Determine the (x, y) coordinate at the center of the cell enclosing the given text.  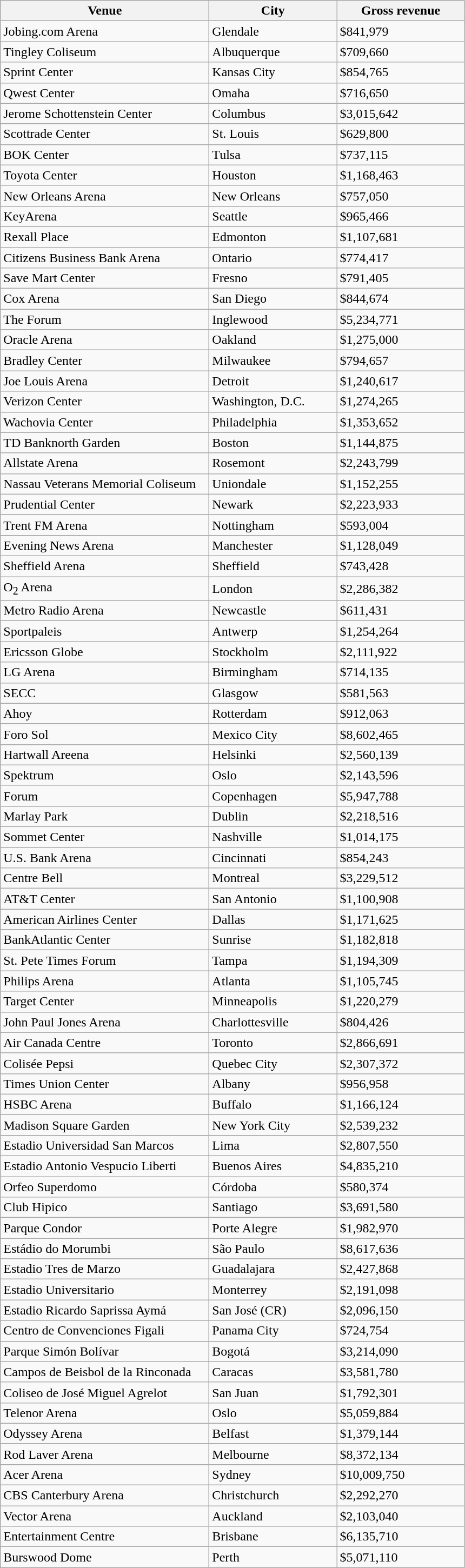
Orfeo Superdomo (105, 1187)
SECC (105, 693)
$2,191,098 (401, 1290)
Nashville (273, 837)
Rod Laver Arena (105, 1454)
Mexico City (273, 734)
$2,427,868 (401, 1269)
Guadalajara (273, 1269)
Tampa (273, 960)
Estadio Universidad San Marcos (105, 1145)
San Diego (273, 299)
$1,105,745 (401, 981)
$593,004 (401, 525)
$2,560,139 (401, 755)
Gross revenue (401, 11)
Kansas City (273, 72)
$854,765 (401, 72)
$841,979 (401, 31)
Antwerp (273, 631)
Coliseo de José Miguel Agrelot (105, 1392)
Copenhagen (273, 796)
Córdoba (273, 1187)
American Airlines Center (105, 919)
$956,958 (401, 1084)
Colisée Pepsi (105, 1063)
Quebec City (273, 1063)
Forum (105, 796)
Albuquerque (273, 52)
Houston (273, 175)
Campos de Beisbol de la Rinconada (105, 1372)
Columbus (273, 114)
Times Union Center (105, 1084)
Sprint Center (105, 72)
$844,674 (401, 299)
Centro de Convenciones Figali (105, 1331)
Ontario (273, 258)
Spektrum (105, 775)
St. Louis (273, 134)
Centre Bell (105, 878)
Estadio Universitario (105, 1290)
Lima (273, 1145)
Air Canada Centre (105, 1043)
$2,218,516 (401, 816)
John Paul Jones Arena (105, 1022)
The Forum (105, 319)
$737,115 (401, 155)
Manchester (273, 545)
Belfast (273, 1433)
Sommet Center (105, 837)
Trent FM Arena (105, 525)
Monterrey (273, 1290)
Washington, D.C. (273, 402)
$1,128,049 (401, 545)
$580,374 (401, 1187)
Stockholm (273, 652)
Rotterdam (273, 713)
$1,982,970 (401, 1228)
Porte Alegre (273, 1228)
London (273, 588)
Odyssey Arena (105, 1433)
$791,405 (401, 278)
Ahoy (105, 713)
$8,372,134 (401, 1454)
Entertainment Centre (105, 1537)
San Antonio (273, 899)
Minneapolis (273, 1002)
$1,168,463 (401, 175)
$2,307,372 (401, 1063)
LG Arena (105, 672)
Parque Simón Bolívar (105, 1351)
Melbourne (273, 1454)
São Paulo (273, 1249)
Parque Condor (105, 1228)
$1,182,818 (401, 940)
Milwaukee (273, 361)
$2,243,799 (401, 463)
Omaha (273, 93)
$743,428 (401, 566)
Ericsson Globe (105, 652)
Toronto (273, 1043)
$1,254,264 (401, 631)
Sportpaleis (105, 631)
Sheffield (273, 566)
Sydney (273, 1474)
$2,292,270 (401, 1496)
$2,807,550 (401, 1145)
$1,014,175 (401, 837)
Club Hipico (105, 1207)
Wachovia Center (105, 422)
$2,111,922 (401, 652)
Toyota Center (105, 175)
Christchurch (273, 1496)
$1,240,617 (401, 381)
$2,143,596 (401, 775)
Estadio Ricardo Saprissa Aymá (105, 1310)
$757,050 (401, 196)
Cincinnati (273, 858)
$3,229,512 (401, 878)
$2,103,040 (401, 1516)
Jerome Schottenstein Center (105, 114)
Tulsa (273, 155)
$2,539,232 (401, 1125)
Philadelphia (273, 422)
Charlottesville (273, 1022)
$629,800 (401, 134)
$774,417 (401, 258)
Buffalo (273, 1104)
Tingley Coliseum (105, 52)
Birmingham (273, 672)
AT&T Center (105, 899)
Qwest Center (105, 93)
$1,274,265 (401, 402)
Sheffield Arena (105, 566)
Caracas (273, 1372)
$1,379,144 (401, 1433)
$3,691,580 (401, 1207)
Metro Radio Arena (105, 611)
Target Center (105, 1002)
Philips Arena (105, 981)
TD Banknorth Garden (105, 443)
Helsinki (273, 755)
$1,171,625 (401, 919)
San Juan (273, 1392)
Rosemont (273, 463)
City (273, 11)
$2,286,382 (401, 588)
$714,135 (401, 672)
$709,660 (401, 52)
Estadio Tres de Marzo (105, 1269)
Save Mart Center (105, 278)
Sunrise (273, 940)
$1,144,875 (401, 443)
New Orleans Arena (105, 196)
$3,581,780 (401, 1372)
$2,223,933 (401, 504)
BOK Center (105, 155)
Prudential Center (105, 504)
$1,107,681 (401, 237)
$8,602,465 (401, 734)
$8,617,636 (401, 1249)
Newark (273, 504)
$5,234,771 (401, 319)
Dublin (273, 816)
San José (CR) (273, 1310)
$2,866,691 (401, 1043)
Burswood Dome (105, 1557)
St. Pete Times Forum (105, 960)
Marlay Park (105, 816)
Acer Arena (105, 1474)
Jobing.com Arena (105, 31)
$2,096,150 (401, 1310)
$1,100,908 (401, 899)
Rexall Place (105, 237)
Allstate Arena (105, 463)
New Orleans (273, 196)
U.S. Bank Arena (105, 858)
Verizon Center (105, 402)
Oakland (273, 340)
Foro Sol (105, 734)
$1,166,124 (401, 1104)
Evening News Arena (105, 545)
Perth (273, 1557)
$4,835,210 (401, 1166)
$581,563 (401, 693)
Edmonton (273, 237)
Nassau Veterans Memorial Coliseum (105, 484)
$5,947,788 (401, 796)
Glasgow (273, 693)
Citizens Business Bank Arena (105, 258)
Brisbane (273, 1537)
$1,353,652 (401, 422)
Glendale (273, 31)
Madison Square Garden (105, 1125)
Auckland (273, 1516)
Fresno (273, 278)
Oracle Arena (105, 340)
Bradley Center (105, 361)
KeyArena (105, 216)
Buenos Aires (273, 1166)
Hartwall Areena (105, 755)
Bogotá (273, 1351)
$716,650 (401, 93)
Santiago (273, 1207)
$854,243 (401, 858)
Joe Louis Arena (105, 381)
$10,009,750 (401, 1474)
Boston (273, 443)
Dallas (273, 919)
$6,135,710 (401, 1537)
O2 Arena (105, 588)
Atlanta (273, 981)
$1,275,000 (401, 340)
$1,194,309 (401, 960)
$794,657 (401, 361)
Estadio Antonio Vespucio Liberti (105, 1166)
$804,426 (401, 1022)
Montreal (273, 878)
$1,792,301 (401, 1392)
$724,754 (401, 1331)
Detroit (273, 381)
HSBC Arena (105, 1104)
CBS Canterbury Arena (105, 1496)
Cox Arena (105, 299)
$3,015,642 (401, 114)
$3,214,090 (401, 1351)
Nottingham (273, 525)
$1,152,255 (401, 484)
Estádio do Morumbi (105, 1249)
Inglewood (273, 319)
Panama City (273, 1331)
Scottrade Center (105, 134)
Vector Arena (105, 1516)
Uniondale (273, 484)
Telenor Arena (105, 1413)
$5,059,884 (401, 1413)
New York City (273, 1125)
$611,431 (401, 611)
$912,063 (401, 713)
Seattle (273, 216)
Albany (273, 1084)
$1,220,279 (401, 1002)
BankAtlantic Center (105, 940)
Venue (105, 11)
Newcastle (273, 611)
$5,071,110 (401, 1557)
$965,466 (401, 216)
